Scan for the cell matching the given text and deliver its [X, Y] coordinate at center. 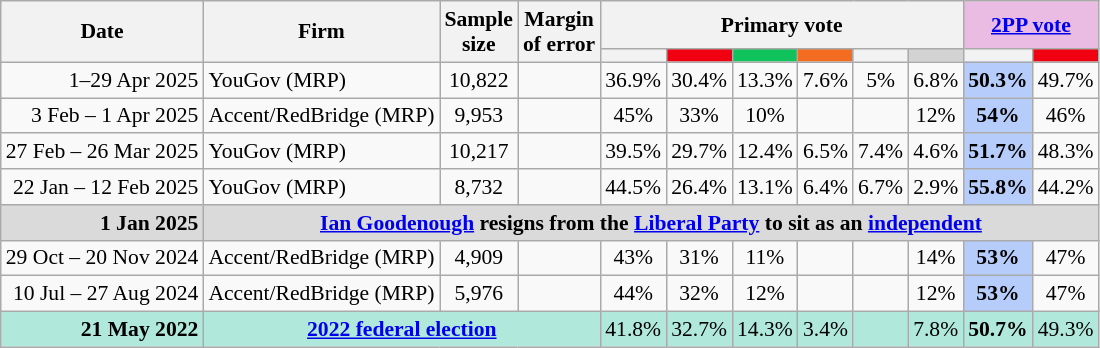
44.5% [633, 187]
Firm [321, 32]
3.4% [826, 330]
14.3% [765, 330]
49.3% [1066, 330]
10 Jul – 27 Aug 2024 [102, 294]
2PP vote [1030, 25]
Primary vote [782, 25]
43% [633, 258]
4,909 [479, 258]
8,732 [479, 187]
51.7% [998, 152]
36.9% [633, 80]
1 Jan 2025 [102, 223]
1–29 Apr 2025 [102, 80]
29.7% [699, 152]
33% [699, 116]
31% [699, 258]
50.7% [998, 330]
13.3% [765, 80]
10,822 [479, 80]
39.5% [633, 152]
13.1% [765, 187]
44.2% [1066, 187]
29 Oct – 20 Nov 2024 [102, 258]
11% [765, 258]
Date [102, 32]
32.7% [699, 330]
5,976 [479, 294]
2.9% [936, 187]
Ian Goodenough resigns from the Liberal Party to sit as an independent [650, 223]
Marginof error [559, 32]
10% [765, 116]
7.4% [880, 152]
30.4% [699, 80]
7.6% [826, 80]
6.8% [936, 80]
6.5% [826, 152]
26.4% [699, 187]
55.8% [998, 187]
50.3% [998, 80]
46% [1066, 116]
41.8% [633, 330]
44% [633, 294]
6.7% [880, 187]
Samplesize [479, 32]
5% [880, 80]
10,217 [479, 152]
12.4% [765, 152]
21 May 2022 [102, 330]
4.6% [936, 152]
7.8% [936, 330]
9,953 [479, 116]
2022 federal election [402, 330]
54% [998, 116]
3 Feb – 1 Apr 2025 [102, 116]
27 Feb – 26 Mar 2025 [102, 152]
6.4% [826, 187]
22 Jan – 12 Feb 2025 [102, 187]
49.7% [1066, 80]
45% [633, 116]
32% [699, 294]
48.3% [1066, 152]
14% [936, 258]
